For the text-containing cell, return its midpoint in (x, y) coordinate format. 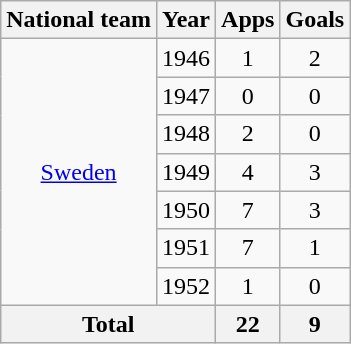
1946 (186, 58)
1951 (186, 248)
22 (248, 324)
Sweden (79, 172)
9 (315, 324)
1952 (186, 286)
Apps (248, 20)
1947 (186, 96)
1950 (186, 210)
National team (79, 20)
1949 (186, 172)
Total (108, 324)
Year (186, 20)
4 (248, 172)
1948 (186, 134)
Goals (315, 20)
